For the text-containing cell, return its midpoint in [X, Y] coordinate format. 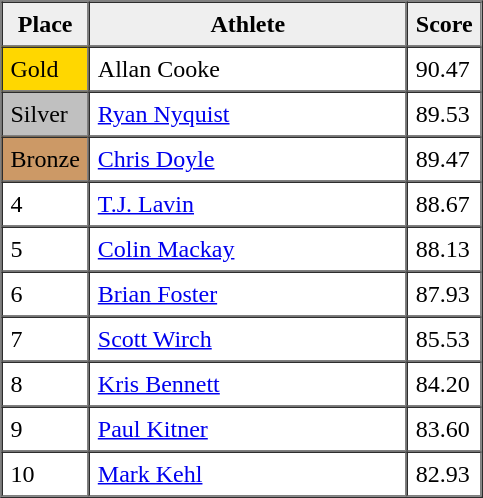
Scott Wirch [248, 338]
7 [46, 338]
Bronze [46, 158]
87.93 [444, 294]
83.60 [444, 428]
Place [46, 24]
Colin Mackay [248, 248]
88.67 [444, 204]
Silver [46, 114]
82.93 [444, 474]
5 [46, 248]
84.20 [444, 384]
Score [444, 24]
89.53 [444, 114]
T.J. Lavin [248, 204]
90.47 [444, 68]
89.47 [444, 158]
Gold [46, 68]
8 [46, 384]
Kris Bennett [248, 384]
6 [46, 294]
Chris Doyle [248, 158]
4 [46, 204]
Mark Kehl [248, 474]
Allan Cooke [248, 68]
9 [46, 428]
Paul Kitner [248, 428]
85.53 [444, 338]
88.13 [444, 248]
10 [46, 474]
Brian Foster [248, 294]
Ryan Nyquist [248, 114]
Athlete [248, 24]
